Locate the cell with the specified text and output its [x, y] center coordinate. 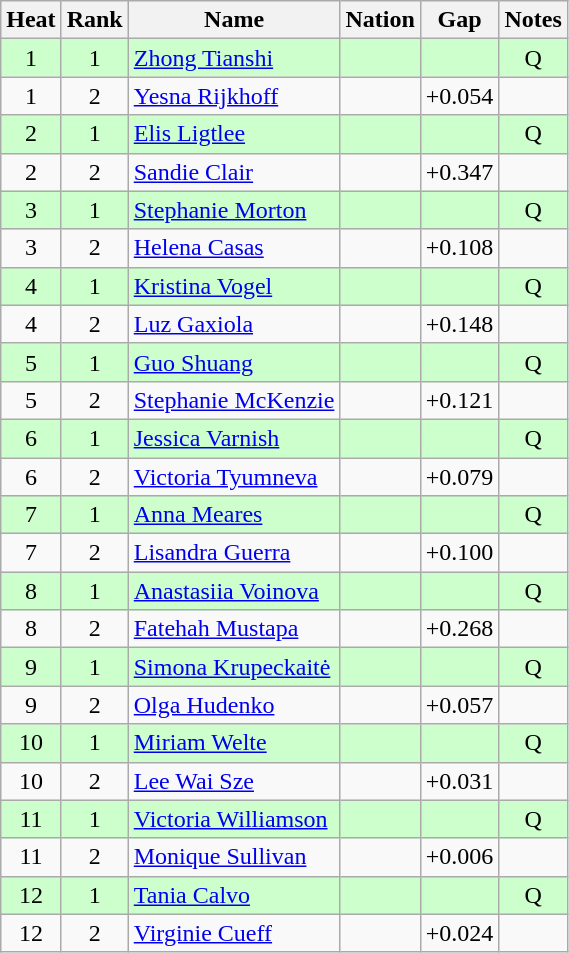
Anna Meares [234, 515]
+0.079 [460, 477]
Sandie Clair [234, 172]
Rank [94, 20]
+0.031 [460, 781]
Notes [533, 20]
+0.100 [460, 553]
Anastasiia Voinova [234, 591]
+0.268 [460, 629]
Zhong Tianshi [234, 58]
Monique Sullivan [234, 857]
Elis Ligtlee [234, 134]
Heat [31, 20]
+0.057 [460, 705]
Victoria Williamson [234, 819]
+0.054 [460, 96]
+0.006 [460, 857]
Tania Calvo [234, 895]
Gap [460, 20]
Fatehah Mustapa [234, 629]
Victoria Tyumneva [234, 477]
Stephanie Morton [234, 210]
Stephanie McKenzie [234, 400]
Nation [380, 20]
Olga Hudenko [234, 705]
Helena Casas [234, 248]
+0.121 [460, 400]
+0.148 [460, 324]
Kristina Vogel [234, 286]
Luz Gaxiola [234, 324]
Simona Krupeckaitė [234, 667]
+0.347 [460, 172]
Guo Shuang [234, 362]
+0.024 [460, 933]
Lee Wai Sze [234, 781]
Lisandra Guerra [234, 553]
Miriam Welte [234, 743]
Name [234, 20]
Virginie Cueff [234, 933]
+0.108 [460, 248]
Yesna Rijkhoff [234, 96]
Jessica Varnish [234, 438]
